Provide the (X, Y) coordinate of the cell's center where the given text is located.  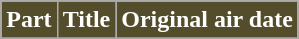
Part (29, 20)
Original air date (208, 20)
Title (86, 20)
